Return the [X, Y] coordinate for the center point of the cell that contains the specified text.  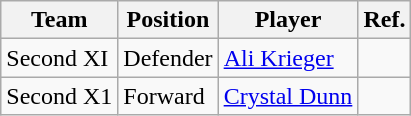
Ali Krieger [288, 58]
Second XI [60, 58]
Team [60, 20]
Crystal Dunn [288, 96]
Forward [168, 96]
Second X1 [60, 96]
Player [288, 20]
Ref. [384, 20]
Defender [168, 58]
Position [168, 20]
